Output the [x, y] coordinate of the center of the cell containing the given text.  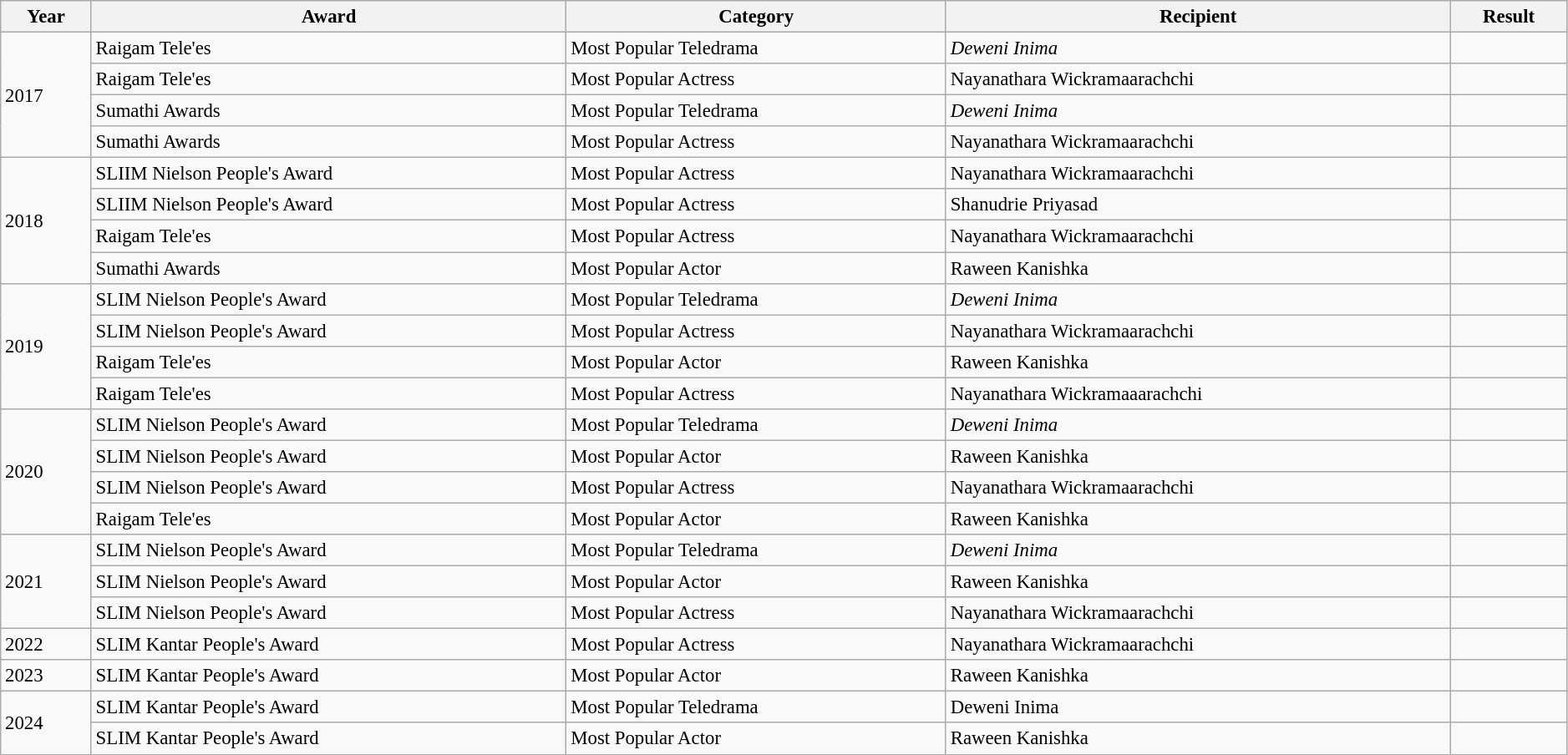
2017 [47, 95]
Year [47, 17]
2019 [47, 346]
Nayanathara Wickramaaarachchi [1198, 393]
Result [1509, 17]
2023 [47, 676]
2021 [47, 581]
Recipient [1198, 17]
Category [756, 17]
2018 [47, 220]
Shanudrie Priyasad [1198, 205]
2024 [47, 723]
2022 [47, 645]
Award [329, 17]
2020 [47, 472]
